Find where the given text appears and provide that cell's center as (X, Y) coordinate. 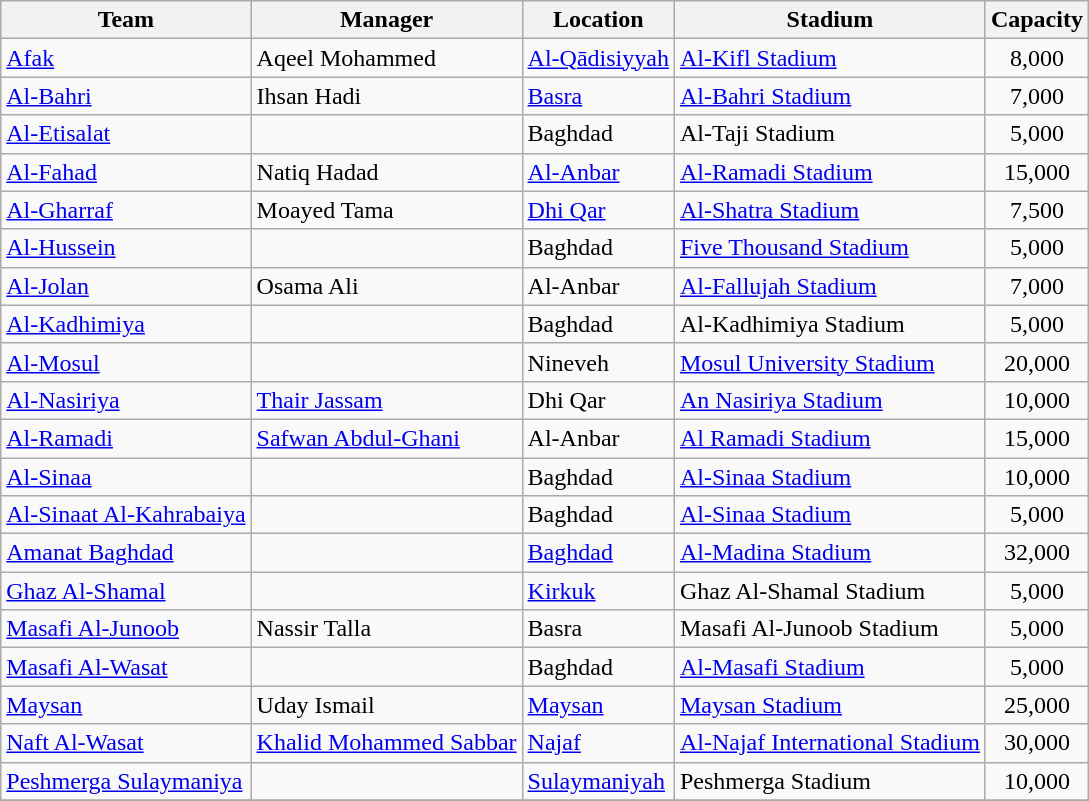
Al-Kifl Stadium (830, 58)
An Nasiriya Stadium (830, 400)
Al-Shatra Stadium (830, 210)
Ihsan Hadi (386, 96)
Kirkuk (598, 591)
Ghaz Al-Shamal (126, 591)
Al-Kadhimiya Stadium (830, 324)
Location (598, 20)
Al-Bahri Stadium (830, 96)
Al-Jolan (126, 286)
8,000 (1036, 58)
Five Thousand Stadium (830, 248)
Masafi Al-Junoob Stadium (830, 629)
Peshmerga Sulaymaniya (126, 781)
Aqeel Mohammed (386, 58)
32,000 (1036, 553)
Stadium (830, 20)
Al-Nasiriya (126, 400)
Peshmerga Stadium (830, 781)
Al-Fallujah Stadium (830, 286)
Al-Sinaa (126, 477)
Capacity (1036, 20)
Al-Qādisiyyah (598, 58)
25,000 (1036, 705)
Al-Bahri (126, 96)
Al-Najaf International Stadium (830, 743)
Al-Ramadi (126, 438)
Al-Fahad (126, 172)
Al Ramadi Stadium (830, 438)
Al-Etisalat (126, 134)
Osama Ali (386, 286)
Sulaymaniyah (598, 781)
Naft Al-Wasat (126, 743)
Natiq Hadad (386, 172)
Amanat Baghdad (126, 553)
Safwan Abdul-Ghani (386, 438)
Al-Gharraf (126, 210)
Masafi Al-Wasat (126, 667)
Manager (386, 20)
20,000 (1036, 362)
Maysan Stadium (830, 705)
Nineveh (598, 362)
Najaf (598, 743)
Masafi Al-Junoob (126, 629)
Al-Mosul (126, 362)
Ghaz Al-Shamal Stadium (830, 591)
Khalid Mohammed Sabbar (386, 743)
Afak (126, 58)
Team (126, 20)
Al-Madina Stadium (830, 553)
7,500 (1036, 210)
Moayed Tama (386, 210)
Mosul University Stadium (830, 362)
30,000 (1036, 743)
Al-Sinaat Al-Kahrabaiya (126, 515)
Al-Kadhimiya (126, 324)
Thair Jassam (386, 400)
Uday Ismail (386, 705)
Al-Ramadi Stadium (830, 172)
Al-Taji Stadium (830, 134)
Al-Hussein (126, 248)
Al-Masafi Stadium (830, 667)
Nassir Talla (386, 629)
